Find where the given text appears and provide that cell's center as (X, Y) coordinate. 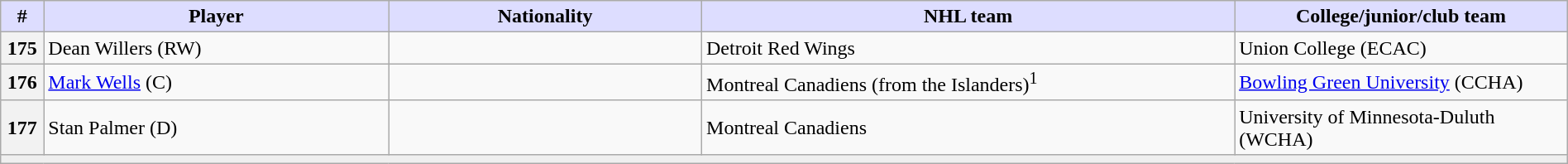
Mark Wells (C) (217, 83)
College/junior/club team (1401, 17)
Stan Palmer (D) (217, 128)
Nationality (546, 17)
177 (22, 128)
Montreal Canadiens (968, 128)
Bowling Green University (CCHA) (1401, 83)
# (22, 17)
Montreal Canadiens (from the Islanders)1 (968, 83)
Player (217, 17)
Detroit Red Wings (968, 48)
NHL team (968, 17)
175 (22, 48)
Union College (ECAC) (1401, 48)
Dean Willers (RW) (217, 48)
176 (22, 83)
University of Minnesota-Duluth (WCHA) (1401, 128)
